Locate the cell with the specified text and output its [X, Y] center coordinate. 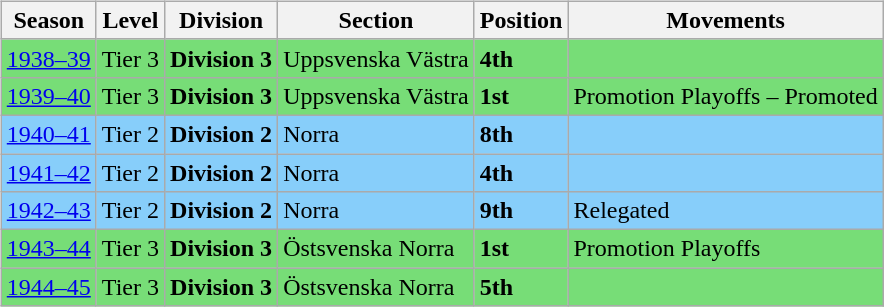
Division [222, 20]
Season [48, 20]
Relegated [726, 211]
9th [521, 211]
1942–43 [48, 211]
8th [521, 134]
1940–41 [48, 134]
Promotion Playoffs [726, 249]
Section [376, 20]
Promotion Playoffs – Promoted [726, 96]
1938–39 [48, 58]
Level [130, 20]
1939–40 [48, 96]
5th [521, 287]
Movements [726, 20]
1941–42 [48, 173]
1943–44 [48, 249]
1944–45 [48, 287]
Position [521, 20]
